Identify which cell holds the provided text, then report its [X, Y] central coordinate. 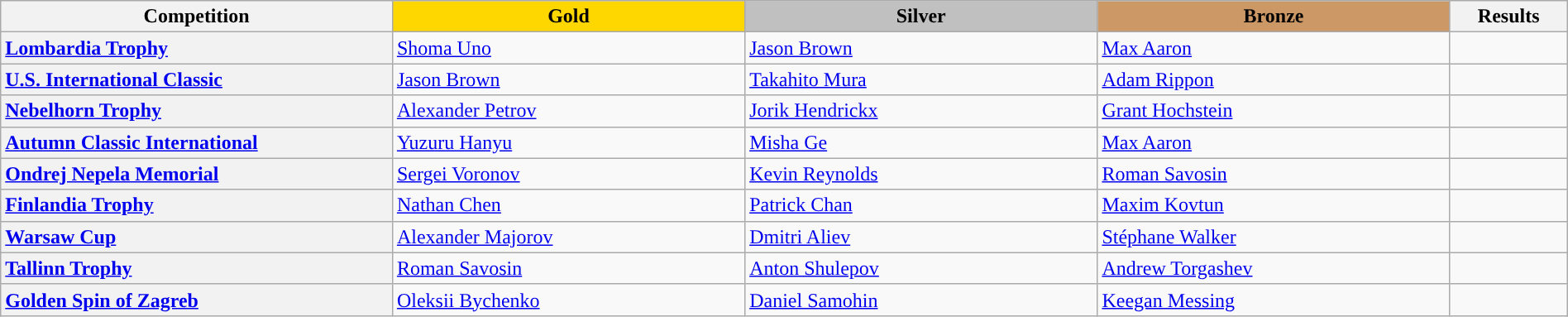
Silver [921, 17]
Maxim Kovtun [1274, 205]
Anton Shulepov [921, 268]
Alexander Petrov [568, 111]
Gold [568, 17]
Tallinn Trophy [197, 268]
Finlandia Trophy [197, 205]
Adam Rippon [1274, 79]
Golden Spin of Zagreb [197, 300]
U.S. International Classic [197, 79]
Competition [197, 17]
Jorik Hendrickx [921, 111]
Bronze [1274, 17]
Daniel Samohin [921, 300]
Dmitri Aliev [921, 237]
Oleksii Bychenko [568, 300]
Patrick Chan [921, 205]
Ondrej Nepela Memorial [197, 174]
Yuzuru Hanyu [568, 142]
Keegan Messing [1274, 300]
Lombardia Trophy [197, 48]
Results [1508, 17]
Sergei Voronov [568, 174]
Andrew Torgashev [1274, 268]
Stéphane Walker [1274, 237]
Kevin Reynolds [921, 174]
Alexander Majorov [568, 237]
Misha Ge [921, 142]
Nebelhorn Trophy [197, 111]
Takahito Mura [921, 79]
Autumn Classic International [197, 142]
Grant Hochstein [1274, 111]
Warsaw Cup [197, 237]
Shoma Uno [568, 48]
Nathan Chen [568, 205]
